Output the [x, y] coordinate of the center of the cell containing the given text.  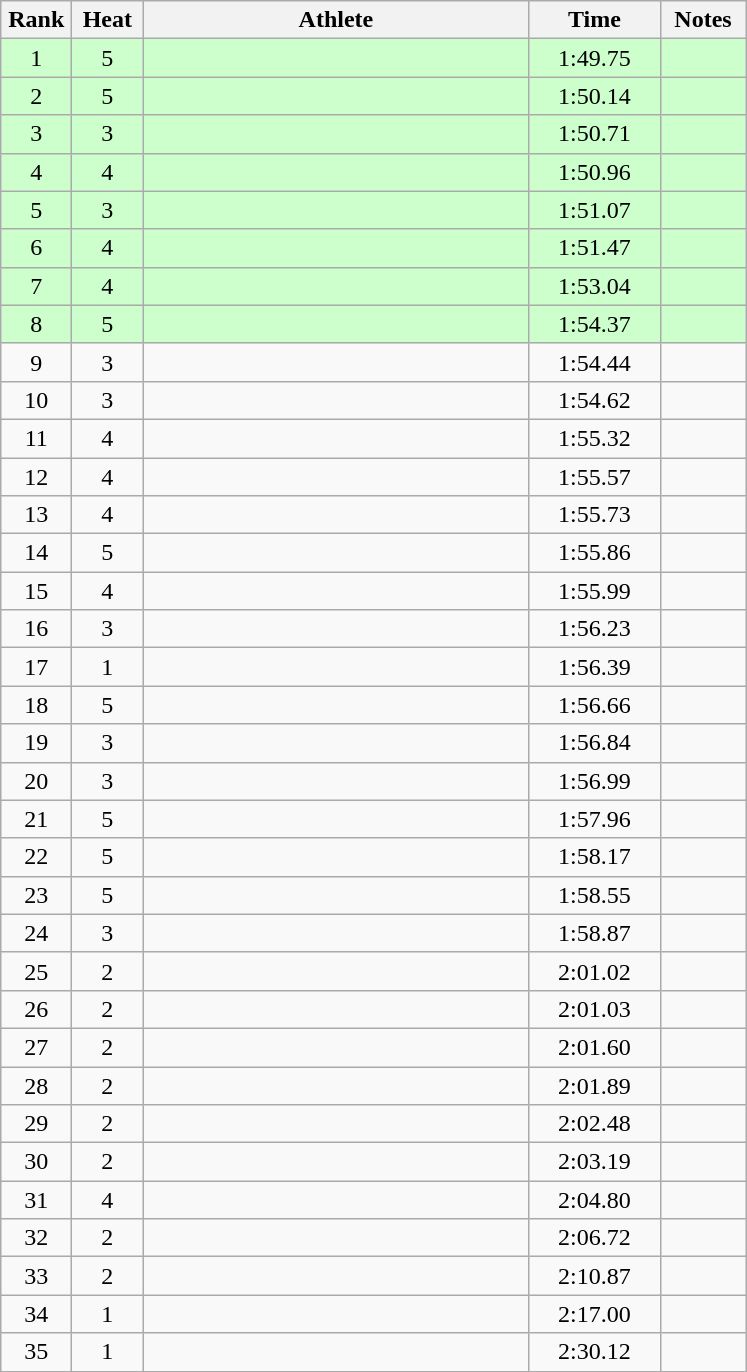
1:58.55 [594, 895]
16 [36, 629]
25 [36, 971]
2:03.19 [594, 1162]
27 [36, 1047]
33 [36, 1276]
Notes [703, 20]
31 [36, 1200]
20 [36, 781]
19 [36, 743]
22 [36, 857]
7 [36, 286]
34 [36, 1314]
2:17.00 [594, 1314]
1:54.37 [594, 324]
28 [36, 1085]
1:56.84 [594, 743]
30 [36, 1162]
11 [36, 438]
2:30.12 [594, 1352]
1:54.44 [594, 362]
17 [36, 667]
6 [36, 248]
2:02.48 [594, 1124]
1:56.23 [594, 629]
26 [36, 1009]
1:51.47 [594, 248]
1:56.66 [594, 705]
24 [36, 933]
1:57.96 [594, 819]
1:55.73 [594, 515]
1:55.99 [594, 591]
Rank [36, 20]
Time [594, 20]
2:01.03 [594, 1009]
29 [36, 1124]
2:01.89 [594, 1085]
12 [36, 477]
23 [36, 895]
1:58.87 [594, 933]
21 [36, 819]
1:49.75 [594, 58]
1:50.96 [594, 172]
2:10.87 [594, 1276]
1:51.07 [594, 210]
8 [36, 324]
1:50.71 [594, 134]
1:56.99 [594, 781]
32 [36, 1238]
9 [36, 362]
1:56.39 [594, 667]
1:55.57 [594, 477]
1:58.17 [594, 857]
1:53.04 [594, 286]
18 [36, 705]
2:04.80 [594, 1200]
2:01.60 [594, 1047]
14 [36, 553]
1:55.32 [594, 438]
10 [36, 400]
2:06.72 [594, 1238]
1:50.14 [594, 96]
2:01.02 [594, 971]
15 [36, 591]
1:54.62 [594, 400]
35 [36, 1352]
1:55.86 [594, 553]
Athlete [336, 20]
13 [36, 515]
Heat [108, 20]
